Identify which cell holds the provided text, then report its [x, y] central coordinate. 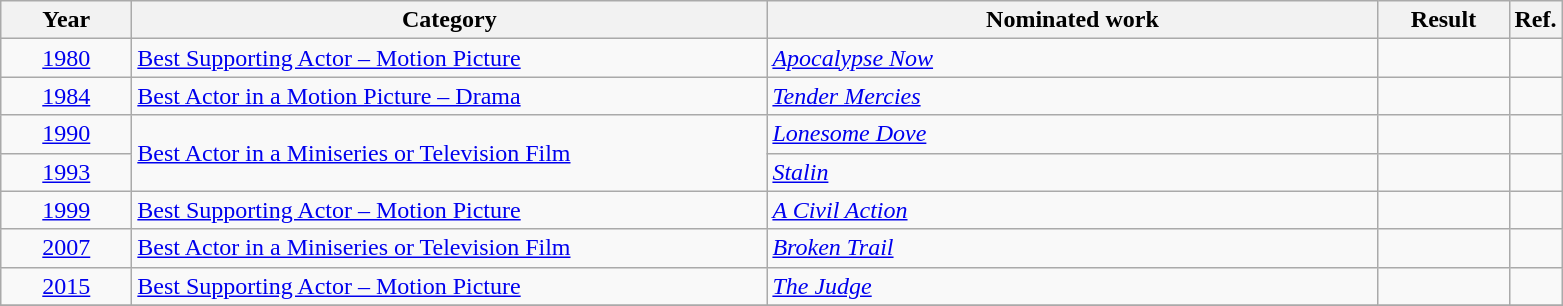
The Judge [1072, 286]
Nominated work [1072, 20]
Lonesome Dove [1072, 134]
Stalin [1072, 172]
Tender Mercies [1072, 96]
Year [66, 20]
Ref. [1536, 20]
Broken Trail [1072, 248]
A Civil Action [1072, 210]
Category [450, 20]
1993 [66, 172]
1980 [66, 58]
Result [1444, 20]
Best Actor in a Motion Picture – Drama [450, 96]
2007 [66, 248]
2015 [66, 286]
Apocalypse Now [1072, 58]
1984 [66, 96]
1999 [66, 210]
1990 [66, 134]
